Return (X, Y) of the center of cell containing provided text 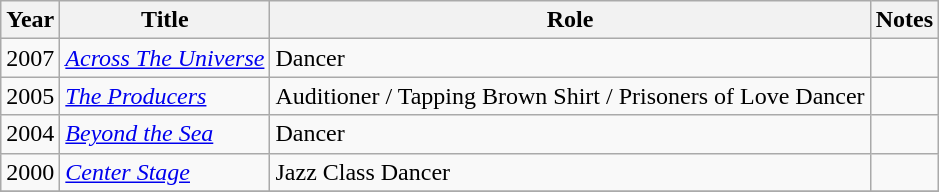
Across The Universe (165, 58)
2005 (30, 96)
Center Stage (165, 172)
Year (30, 20)
Auditioner / Tapping Brown Shirt / Prisoners of Love Dancer (570, 96)
2004 (30, 134)
Beyond the Sea (165, 134)
Jazz Class Dancer (570, 172)
2007 (30, 58)
The Producers (165, 96)
Role (570, 20)
2000 (30, 172)
Notes (904, 20)
Title (165, 20)
